Scan for the cell matching the given text and deliver its [X, Y] coordinate at center. 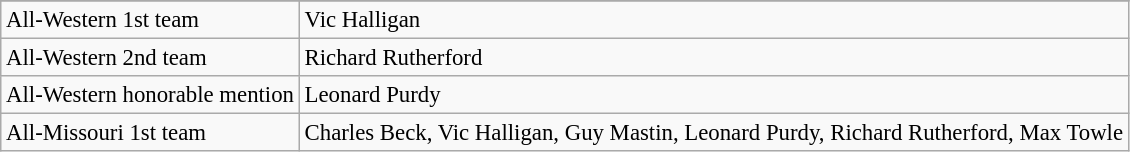
All-Western honorable mention [150, 95]
All-Missouri 1st team [150, 133]
Richard Rutherford [714, 58]
All-Western 1st team [150, 20]
Leonard Purdy [714, 95]
All-Western 2nd team [150, 58]
Charles Beck, Vic Halligan, Guy Mastin, Leonard Purdy, Richard Rutherford, Max Towle [714, 133]
Vic Halligan [714, 20]
